Output the (X, Y) coordinate of the center of the cell containing the given text.  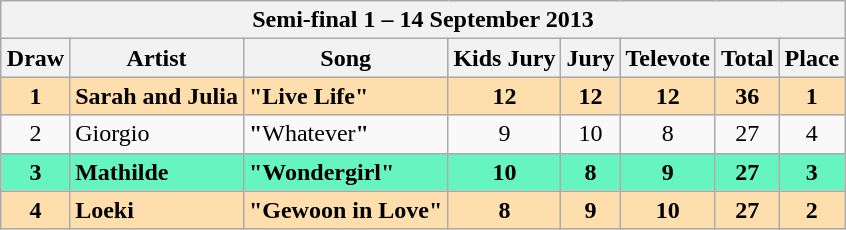
Total (747, 58)
Song (345, 58)
"Whatever" (345, 134)
Kids Jury (504, 58)
"Live Life" (345, 96)
Draw (35, 58)
"Wondergirl" (345, 172)
Loeki (157, 210)
Mathilde (157, 172)
Artist (157, 58)
Televote (668, 58)
Jury (590, 58)
"Gewoon in Love" (345, 210)
Place (812, 58)
36 (747, 96)
Sarah and Julia (157, 96)
Semi-final 1 – 14 September 2013 (422, 20)
Giorgio (157, 134)
